For the text-containing cell, return its midpoint in [X, Y] coordinate format. 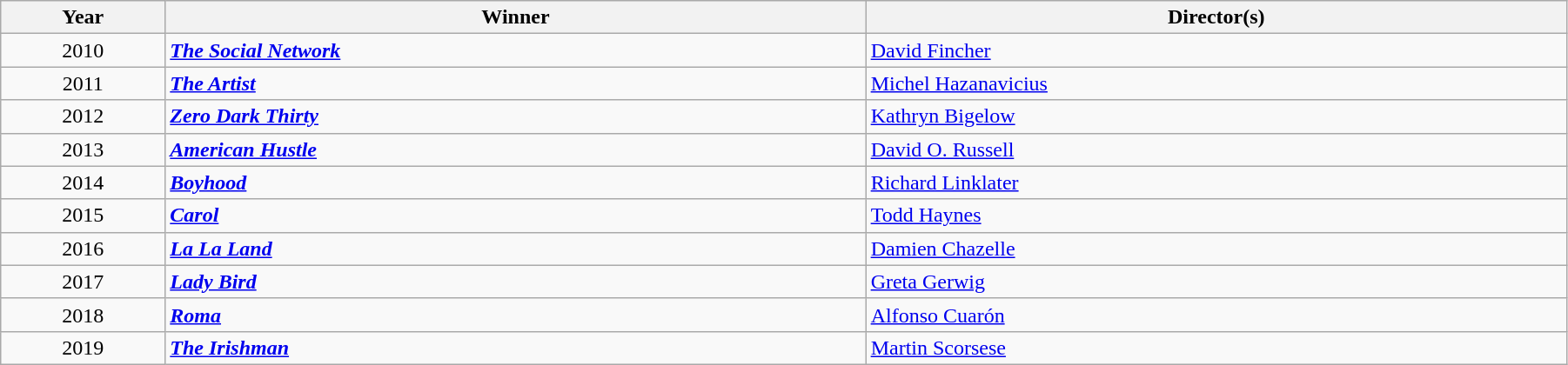
2015 [84, 216]
2017 [84, 282]
Carol [515, 216]
Zero Dark Thirty [515, 116]
Richard Linklater [1216, 182]
Winner [515, 17]
Year [84, 17]
2014 [84, 182]
Lady Bird [515, 282]
Director(s) [1216, 17]
Todd Haynes [1216, 216]
American Hustle [515, 149]
Kathryn Bigelow [1216, 116]
The Social Network [515, 50]
Damien Chazelle [1216, 249]
The Irishman [515, 348]
David O. Russell [1216, 149]
2016 [84, 249]
Roma [515, 315]
Alfonso Cuarón [1216, 315]
Greta Gerwig [1216, 282]
2012 [84, 116]
The Artist [515, 83]
2011 [84, 83]
Boyhood [515, 182]
Michel Hazanavicius [1216, 83]
Martin Scorsese [1216, 348]
La La Land [515, 249]
David Fincher [1216, 50]
2018 [84, 315]
2019 [84, 348]
2013 [84, 149]
2010 [84, 50]
